Capture the cell that displays the provided text and extract its [X, Y] central coordinate. 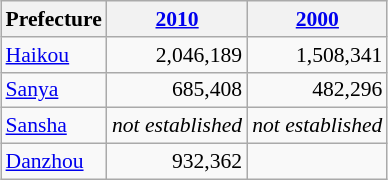
Danzhou [54, 161]
2,046,189 [177, 54]
2000 [317, 19]
Sanya [54, 90]
Prefecture [54, 19]
1,508,341 [317, 54]
932,362 [177, 161]
Sansha [54, 126]
685,408 [177, 90]
Haikou [54, 54]
482,296 [317, 90]
2010 [177, 19]
